Determine the (x, y) coordinate at the center of the cell enclosing the given text.  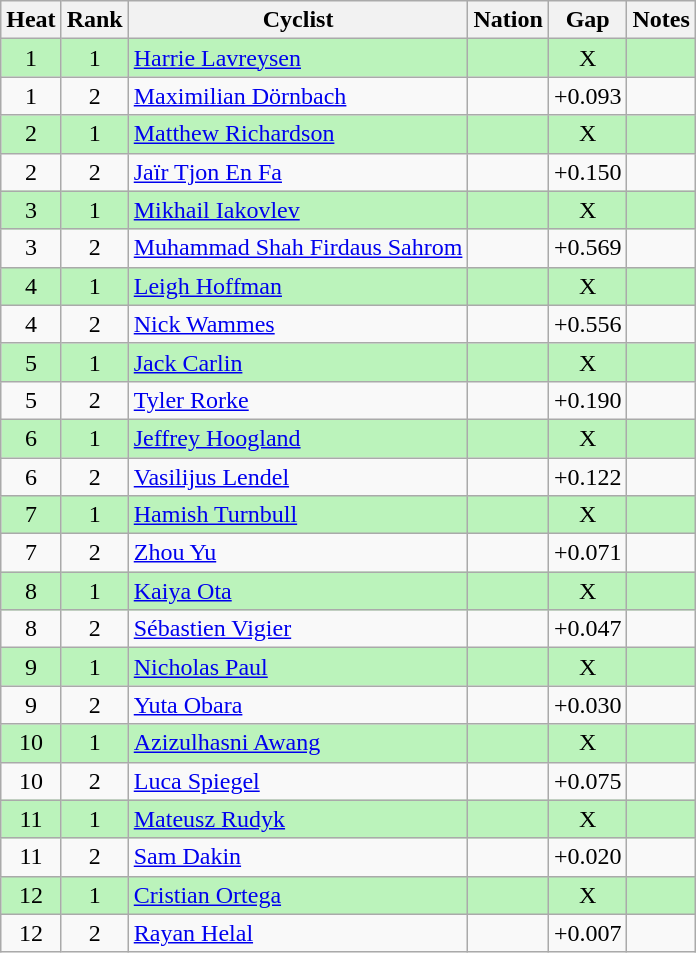
+0.047 (588, 629)
Sam Dakin (298, 857)
Gap (588, 20)
+0.569 (588, 248)
Nicholas Paul (298, 667)
Leigh Hoffman (298, 286)
Maximilian Dörnbach (298, 96)
+0.093 (588, 96)
Azizulhasni Awang (298, 743)
Nick Wammes (298, 324)
Yuta Obara (298, 705)
Rank (94, 20)
Cyclist (298, 20)
Kaiya Ota (298, 591)
+0.075 (588, 781)
+0.190 (588, 400)
Heat (31, 20)
+0.556 (588, 324)
Matthew Richardson (298, 134)
Cristian Ortega (298, 895)
Mateusz Rudyk (298, 819)
Tyler Rorke (298, 400)
+0.150 (588, 172)
Nation (508, 20)
Vasilijus Lendel (298, 477)
+0.122 (588, 477)
+0.030 (588, 705)
Muhammad Shah Firdaus Sahrom (298, 248)
Jaïr Tjon En Fa (298, 172)
Jack Carlin (298, 362)
Sébastien Vigier (298, 629)
+0.007 (588, 933)
Luca Spiegel (298, 781)
Notes (661, 20)
+0.020 (588, 857)
+0.071 (588, 553)
Harrie Lavreysen (298, 58)
Rayan Helal (298, 933)
Hamish Turnbull (298, 515)
Mikhail Iakovlev (298, 210)
Jeffrey Hoogland (298, 438)
Zhou Yu (298, 553)
